Return [x, y] of the center of cell containing provided text 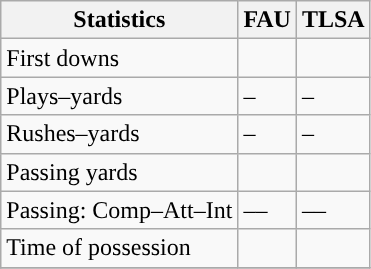
Plays–yards [120, 96]
Passing yards [120, 172]
Statistics [120, 20]
Time of possession [120, 248]
Rushes–yards [120, 134]
Passing: Comp–Att–Int [120, 210]
First downs [120, 58]
TLSA [333, 20]
FAU [268, 20]
